Return [x, y] of the center of cell containing provided text 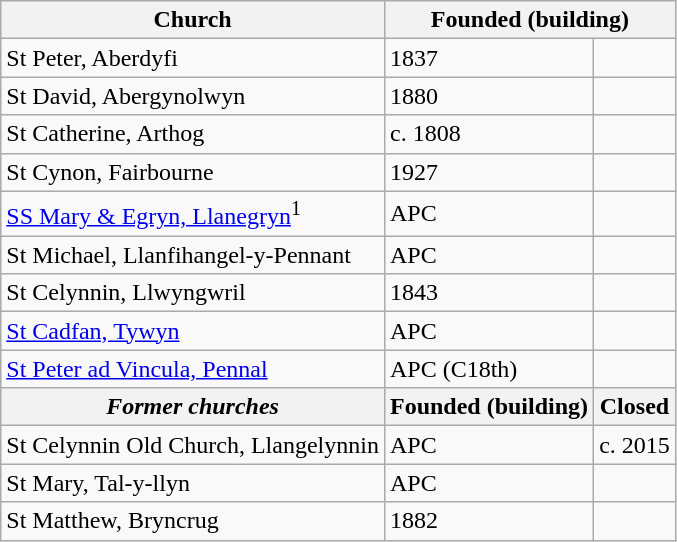
St Celynnin, Llwyngwril [193, 293]
St Mary, Tal-y-llyn [193, 483]
St David, Abergynolwyn [193, 96]
Closed [635, 407]
St Cadfan, Tywyn [193, 331]
1880 [488, 96]
St Cynon, Fairbourne [193, 172]
APC (C18th) [488, 369]
1837 [488, 58]
St Peter, Aberdyfi [193, 58]
1843 [488, 293]
c. 2015 [635, 445]
SS Mary & Egryn, Llanegryn1 [193, 214]
c. 1808 [488, 134]
1882 [488, 521]
St Celynnin Old Church, Llangelynnin [193, 445]
1927 [488, 172]
Church [193, 20]
Former churches [193, 407]
St Matthew, Bryncrug [193, 521]
St Catherine, Arthog [193, 134]
St Peter ad Vincula, Pennal [193, 369]
St Michael, Llanfihangel-y-Pennant [193, 255]
